Provide the [x, y] coordinate of the cell's center where the given text is located.  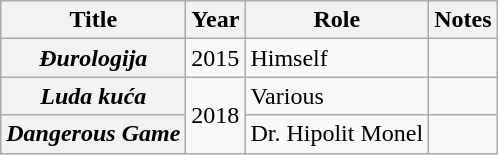
Title [94, 20]
2018 [216, 115]
Dr. Hipolit Monel [337, 134]
2015 [216, 58]
Luda kuća [94, 96]
Đurologija [94, 58]
Notes [463, 20]
Dangerous Game [94, 134]
Year [216, 20]
Role [337, 20]
Himself [337, 58]
Various [337, 96]
